Pinpoint the cell where the given text exists, returning its [X, Y] midpoint coordinate. 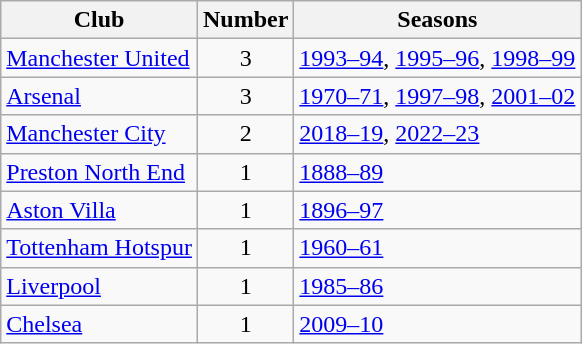
Liverpool [100, 286]
Preston North End [100, 172]
1888–89 [438, 172]
Manchester United [100, 58]
Manchester City [100, 134]
1960–61 [438, 248]
Chelsea [100, 324]
Aston Villa [100, 210]
2018–19, 2022–23 [438, 134]
1985–86 [438, 286]
2009–10 [438, 324]
Club [100, 20]
1970–71, 1997–98, 2001–02 [438, 96]
Seasons [438, 20]
Arsenal [100, 96]
Number [245, 20]
1896–97 [438, 210]
Tottenham Hotspur [100, 248]
1993–94, 1995–96, 1998–99 [438, 58]
2 [245, 134]
